Determine the [X, Y] coordinate at the center of the cell enclosing the given text.  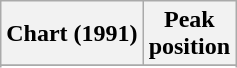
Peakposition [189, 34]
Chart (1991) [72, 34]
